Identify which cell holds the provided text, then report its (x, y) central coordinate. 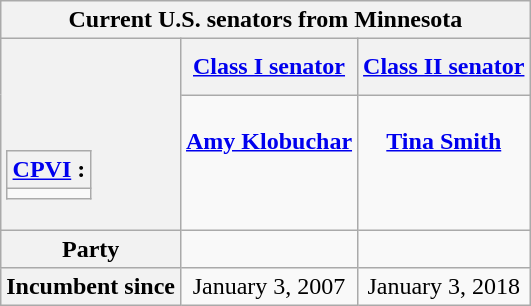
January 3, 2007 (268, 287)
Class I senator (268, 67)
Incumbent since (91, 287)
January 3, 2018 (444, 287)
Amy Klobuchar (268, 162)
Party (91, 249)
Class II senator (444, 67)
Current U.S. senators from Minnesota (266, 20)
Tina Smith (444, 162)
